Output the [x, y] coordinate of the center of the cell containing the given text.  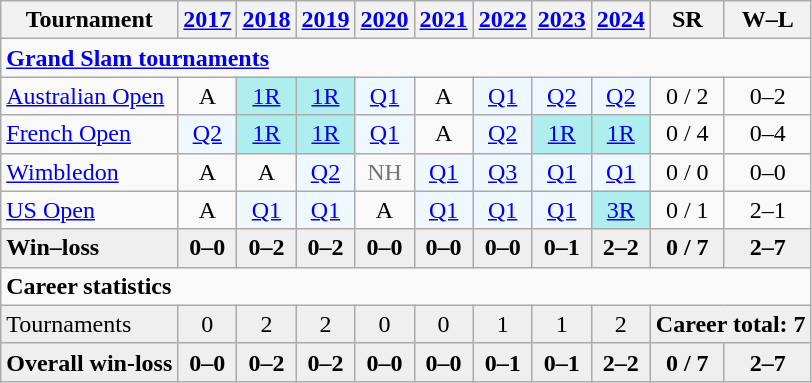
2022 [502, 20]
Tournament [90, 20]
Overall win-loss [90, 362]
US Open [90, 210]
NH [384, 172]
2018 [266, 20]
Australian Open [90, 96]
Win–loss [90, 248]
0 / 4 [687, 134]
2019 [326, 20]
2024 [620, 20]
2021 [444, 20]
French Open [90, 134]
2–1 [768, 210]
Q3 [502, 172]
0 / 2 [687, 96]
0 / 0 [687, 172]
2020 [384, 20]
SR [687, 20]
2023 [562, 20]
0–4 [768, 134]
Career statistics [406, 286]
Wimbledon [90, 172]
2017 [208, 20]
W–L [768, 20]
3R [620, 210]
Tournaments [90, 324]
0 / 1 [687, 210]
Grand Slam tournaments [406, 58]
Career total: 7 [730, 324]
